Locate the cell with the specified text and output its [X, Y] center coordinate. 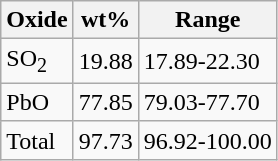
77.85 [106, 102]
Total [37, 140]
SO2 [37, 61]
97.73 [106, 140]
19.88 [106, 61]
Range [208, 20]
96.92-100.00 [208, 140]
17.89-22.30 [208, 61]
PbO [37, 102]
Oxide [37, 20]
wt% [106, 20]
79.03-77.70 [208, 102]
